Return (x, y) of the center of cell containing provided text 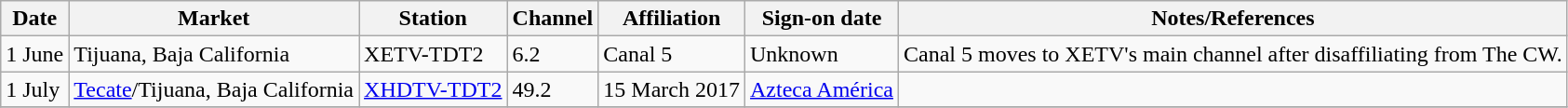
Channel (553, 19)
1 June (35, 54)
XHDTV-TDT2 (434, 89)
Station (434, 19)
Tecate/Tijuana, Baja California (214, 89)
XETV-TDT2 (434, 54)
15 March 2017 (672, 89)
1 July (35, 89)
6.2 (553, 54)
49.2 (553, 89)
Market (214, 19)
Canal 5 moves to XETV's main channel after disaffiliating from The CW. (1232, 54)
Azteca América (823, 89)
Affiliation (672, 19)
Notes/References (1232, 19)
Sign-on date (823, 19)
Canal 5 (672, 54)
Unknown (823, 54)
Date (35, 19)
Tijuana, Baja California (214, 54)
